Locate the cell with the specified text and output its (x, y) center coordinate. 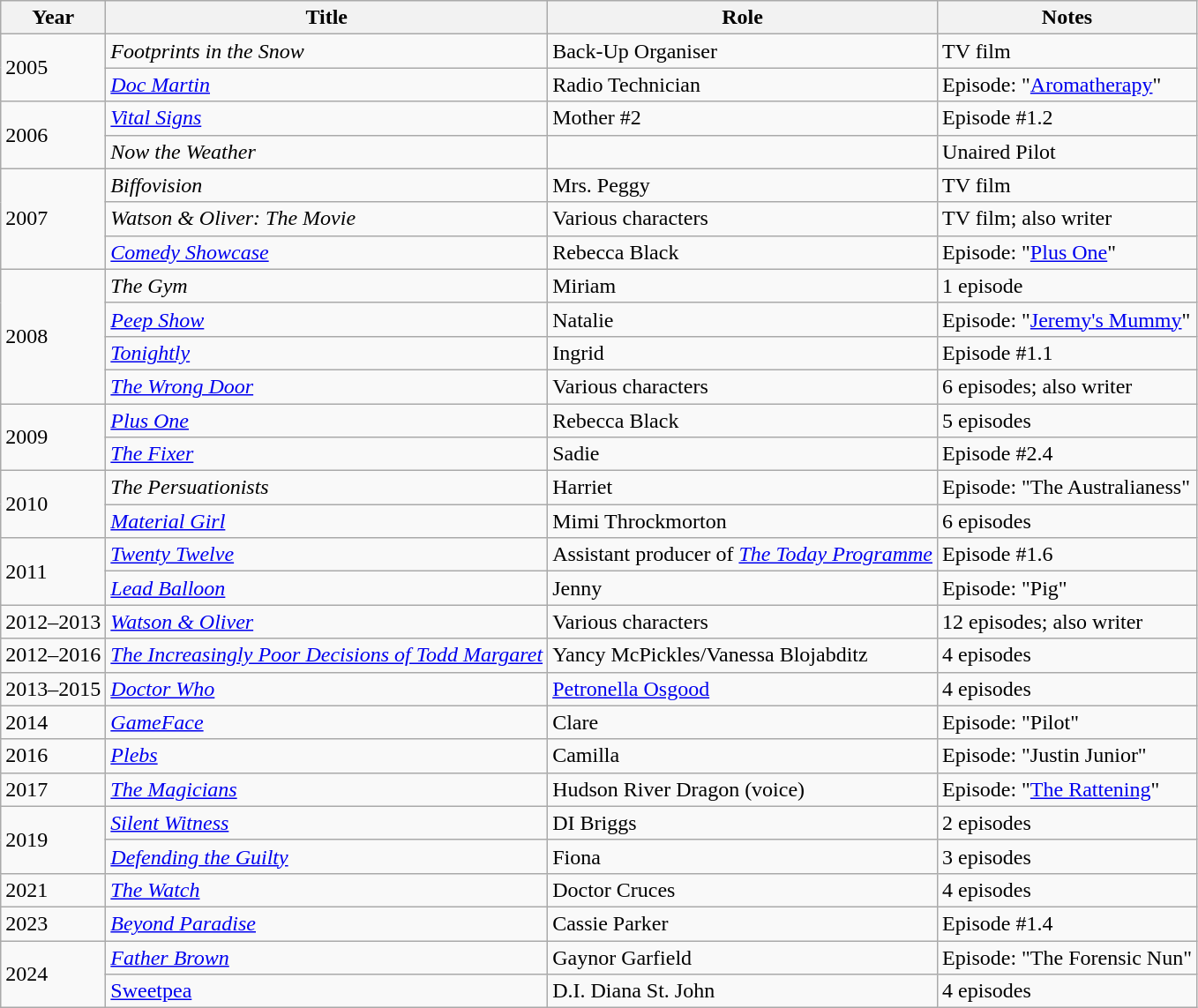
Episode: "Pig" (1067, 588)
2008 (53, 336)
Unaired Pilot (1067, 152)
2006 (53, 135)
Sweetpea (326, 991)
Hudson River Dragon (voice) (743, 789)
D.I. Diana St. John (743, 991)
2009 (53, 437)
Episode: "Plus One" (1067, 252)
Watson & Oliver: The Movie (326, 219)
2012–2013 (53, 622)
Doctor Who (326, 689)
Mrs. Peggy (743, 185)
Comedy Showcase (326, 252)
6 episodes (1067, 521)
3 episodes (1067, 856)
The Wrong Door (326, 386)
Biffovision (326, 185)
Doc Martin (326, 85)
Episode #1.1 (1067, 353)
Clare (743, 722)
Episode: "The Forensic Nun" (1067, 957)
5 episodes (1067, 421)
Harriet (743, 488)
Miriam (743, 286)
12 episodes; also writer (1067, 622)
Tonightly (326, 353)
2007 (53, 219)
Now the Weather (326, 152)
The Persuationists (326, 488)
Lead Balloon (326, 588)
Twenty Twelve (326, 555)
6 episodes; also writer (1067, 386)
Role (743, 18)
Episode: "Justin Junior" (1067, 756)
The Magicians (326, 789)
2010 (53, 504)
Episode #1.6 (1067, 555)
GameFace (326, 722)
Watson & Oliver (326, 622)
Camilla (743, 756)
Episode #1.4 (1067, 923)
2012–2016 (53, 655)
Natalie (743, 319)
Silent Witness (326, 823)
Plebs (326, 756)
Episode #1.2 (1067, 118)
2017 (53, 789)
2013–2015 (53, 689)
TV film; also writer (1067, 219)
Episode: "The Australianess" (1067, 488)
2014 (53, 722)
Radio Technician (743, 85)
Assistant producer of The Today Programme (743, 555)
Jenny (743, 588)
DI Briggs (743, 823)
Gaynor Garfield (743, 957)
2021 (53, 890)
Material Girl (326, 521)
The Increasingly Poor Decisions of Todd Margaret (326, 655)
2019 (53, 840)
Episode: "Aromatherapy" (1067, 85)
Plus One (326, 421)
Yancy McPickles/Vanessa Blojabditz (743, 655)
Episode #2.4 (1067, 454)
Fiona (743, 856)
Notes (1067, 18)
Episode: "Jeremy's Mummy" (1067, 319)
Father Brown (326, 957)
The Gym (326, 286)
Defending the Guilty (326, 856)
2024 (53, 974)
Ingrid (743, 353)
2005 (53, 68)
2023 (53, 923)
Title (326, 18)
Doctor Cruces (743, 890)
Cassie Parker (743, 923)
Footprints in the Snow (326, 51)
Mimi Throckmorton (743, 521)
The Watch (326, 890)
Episode: "The Rattening" (1067, 789)
Mother #2 (743, 118)
Back-Up Organiser (743, 51)
Year (53, 18)
Peep Show (326, 319)
The Fixer (326, 454)
Vital Signs (326, 118)
1 episode (1067, 286)
Episode: "Pilot" (1067, 722)
Petronella Osgood (743, 689)
2 episodes (1067, 823)
2011 (53, 571)
Sadie (743, 454)
Beyond Paradise (326, 923)
2016 (53, 756)
